Find where the given text appears and provide that cell's center as [x, y] coordinate. 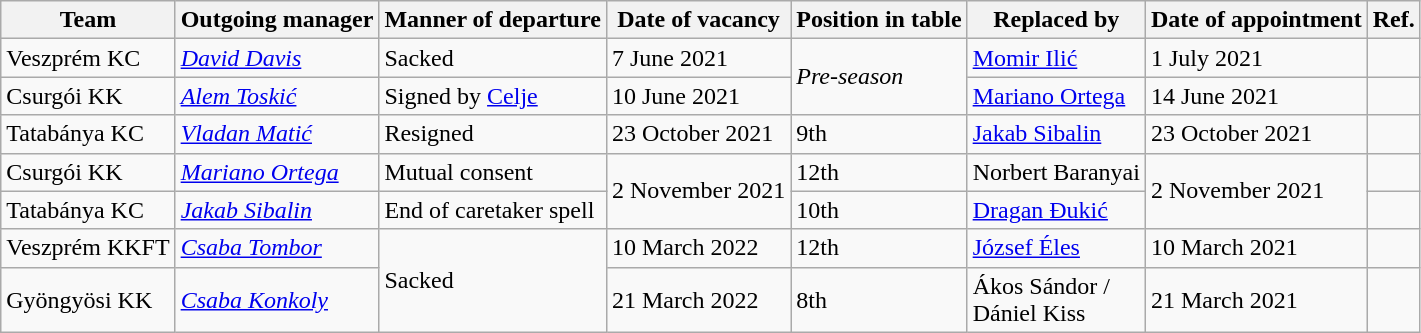
21 March 2021 [1256, 300]
Outgoing manager [277, 20]
1 July 2021 [1256, 58]
10 June 2021 [698, 96]
Ref. [1394, 20]
End of caretaker spell [492, 210]
Team [88, 20]
10 March 2022 [698, 248]
Manner of departure [492, 20]
Ákos Sándor / Dániel Kiss [1056, 300]
8th [879, 300]
9th [879, 134]
Csaba Tombor [277, 248]
Date of appointment [1256, 20]
Gyöngyösi KK [88, 300]
7 June 2021 [698, 58]
Date of vacancy [698, 20]
Position in table [879, 20]
14 June 2021 [1256, 96]
Vladan Matić [277, 134]
10th [879, 210]
Csaba Konkoly [277, 300]
Veszprém KKFT [88, 248]
Dragan Đukić [1056, 210]
Signed by Celje [492, 96]
József Éles [1056, 248]
Alem Toskić [277, 96]
10 March 2021 [1256, 248]
Pre-season [879, 77]
Replaced by [1056, 20]
Veszprém KC [88, 58]
Norbert Baranyai [1056, 172]
David Davis [277, 58]
21 March 2022 [698, 300]
Mutual consent [492, 172]
Resigned [492, 134]
Momir Ilić [1056, 58]
